Determine the (X, Y) coordinate at the center of the cell enclosing the given text.  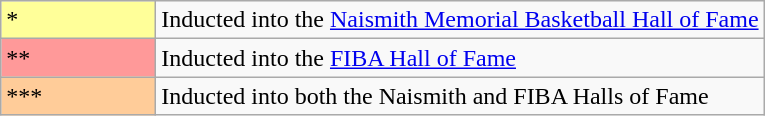
Inducted into the Naismith Memorial Basketball Hall of Fame (460, 20)
Inducted into both the Naismith and FIBA Halls of Fame (460, 96)
** (78, 58)
*** (78, 96)
Inducted into the FIBA Hall of Fame (460, 58)
* (78, 20)
